From the cell containing the given text, extract its center point as [X, Y] coordinate. 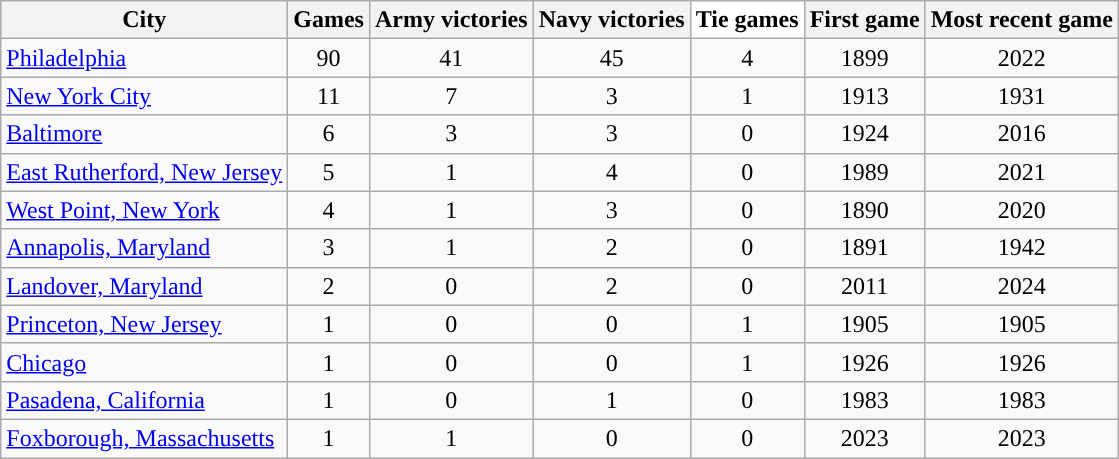
41 [451, 58]
Most recent game [1022, 20]
2011 [864, 286]
1913 [864, 96]
2016 [1022, 134]
Games [329, 20]
West Point, New York [144, 210]
1891 [864, 248]
Foxborough, Massachusetts [144, 438]
1931 [1022, 96]
1942 [1022, 248]
Princeton, New Jersey [144, 324]
2022 [1022, 58]
11 [329, 96]
2024 [1022, 286]
5 [329, 172]
1989 [864, 172]
7 [451, 96]
6 [329, 134]
1899 [864, 58]
45 [612, 58]
Chicago [144, 362]
New York City [144, 96]
Army victories [451, 20]
Pasadena, California [144, 400]
Philadelphia [144, 58]
Tie games [747, 20]
East Rutherford, New Jersey [144, 172]
Annapolis, Maryland [144, 248]
90 [329, 58]
2021 [1022, 172]
Navy victories [612, 20]
Baltimore [144, 134]
1924 [864, 134]
2020 [1022, 210]
First game [864, 20]
1890 [864, 210]
City [144, 20]
Landover, Maryland [144, 286]
